Return (X, Y) of the center of cell containing provided text 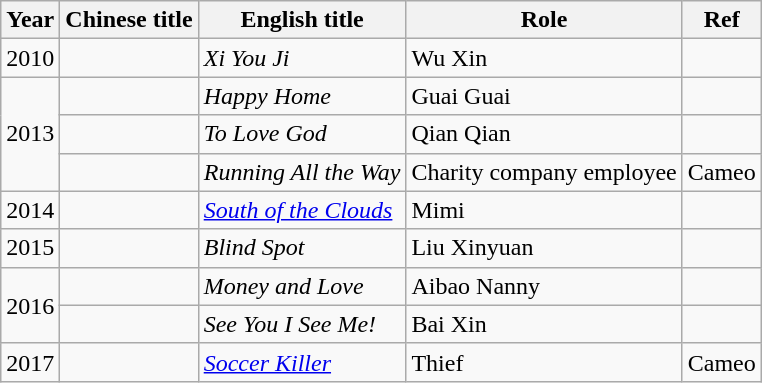
Chinese title (129, 20)
Wu Xin (544, 58)
Aibao Nanny (544, 286)
Qian Qian (544, 134)
Soccer Killer (302, 362)
Blind Spot (302, 248)
Thief (544, 362)
2016 (30, 305)
Mimi (544, 210)
2014 (30, 210)
Guai Guai (544, 96)
Bai Xin (544, 324)
To Love God (302, 134)
Liu Xinyuan (544, 248)
Charity company employee (544, 172)
Xi You Ji (302, 58)
Ref (722, 20)
2010 (30, 58)
See You I See Me! (302, 324)
2017 (30, 362)
Money and Love (302, 286)
Role (544, 20)
2013 (30, 134)
2015 (30, 248)
Running All the Way (302, 172)
South of the Clouds (302, 210)
English title (302, 20)
Year (30, 20)
Happy Home (302, 96)
